Return (X, Y) of the center of cell containing provided text 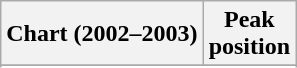
Peakposition (249, 34)
Chart (2002–2003) (102, 34)
